Capture the cell that displays the provided text and extract its (x, y) central coordinate. 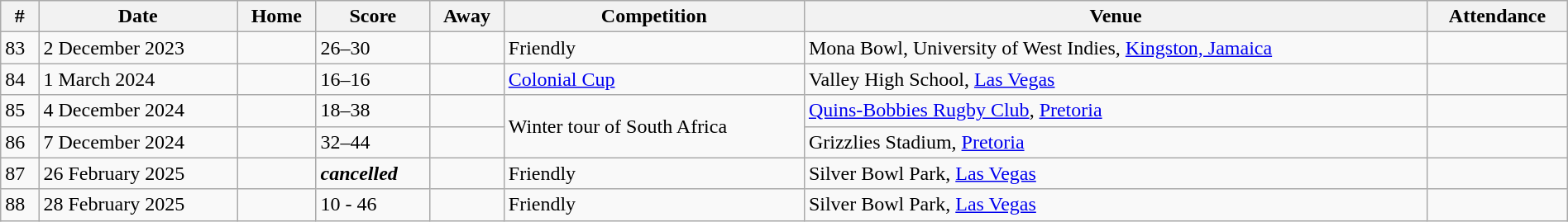
84 (20, 79)
Mona Bowl, University of West Indies, Kingston, Jamaica (1115, 48)
88 (20, 205)
cancelled (373, 173)
# (20, 17)
85 (20, 111)
Winter tour of South Africa (653, 126)
7 December 2024 (138, 142)
83 (20, 48)
Grizzlies Stadium, Pretoria (1115, 142)
Attendance (1497, 17)
86 (20, 142)
32–44 (373, 142)
87 (20, 173)
Competition (653, 17)
Score (373, 17)
16–16 (373, 79)
28 February 2025 (138, 205)
Date (138, 17)
26 February 2025 (138, 173)
Colonial Cup (653, 79)
Venue (1115, 17)
26–30 (373, 48)
Away (467, 17)
4 December 2024 (138, 111)
Home (276, 17)
10 - 46 (373, 205)
2 December 2023 (138, 48)
1 March 2024 (138, 79)
Valley High School, Las Vegas (1115, 79)
18–38 (373, 111)
Quins-Bobbies Rugby Club, Pretoria (1115, 111)
